Identify which cell holds the provided text, then report its [x, y] central coordinate. 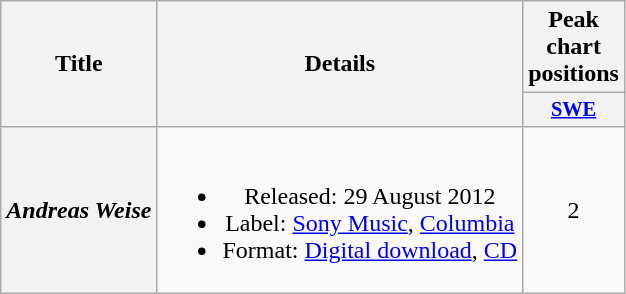
Title [79, 64]
Details [340, 64]
2 [574, 210]
Released: 29 August 2012Label: Sony Music, ColumbiaFormat: Digital download, CD [340, 210]
Peak chart positions [574, 47]
Andreas Weise [79, 210]
SWE [574, 110]
